Return [x, y] of the center of cell containing provided text 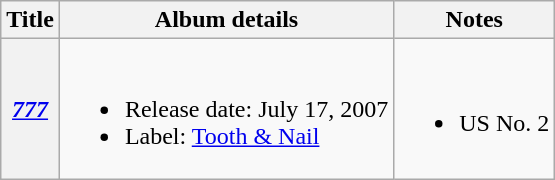
Title [30, 20]
Release date: July 17, 2007Label: Tooth & Nail [226, 109]
777 [30, 109]
Album details [226, 20]
Notes [474, 20]
US No. 2 [474, 109]
